Capture the cell that displays the provided text and extract its (X, Y) central coordinate. 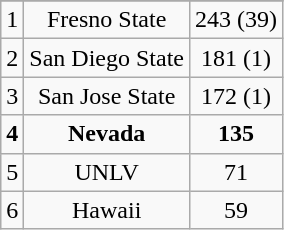
Hawaii (107, 210)
Nevada (107, 134)
4 (12, 134)
3 (12, 96)
135 (236, 134)
1 (12, 20)
59 (236, 210)
2 (12, 58)
181 (1) (236, 58)
172 (1) (236, 96)
5 (12, 172)
71 (236, 172)
Fresno State (107, 20)
6 (12, 210)
243 (39) (236, 20)
San Jose State (107, 96)
UNLV (107, 172)
San Diego State (107, 58)
